Pinpoint the cell where the given text exists, returning its [x, y] midpoint coordinate. 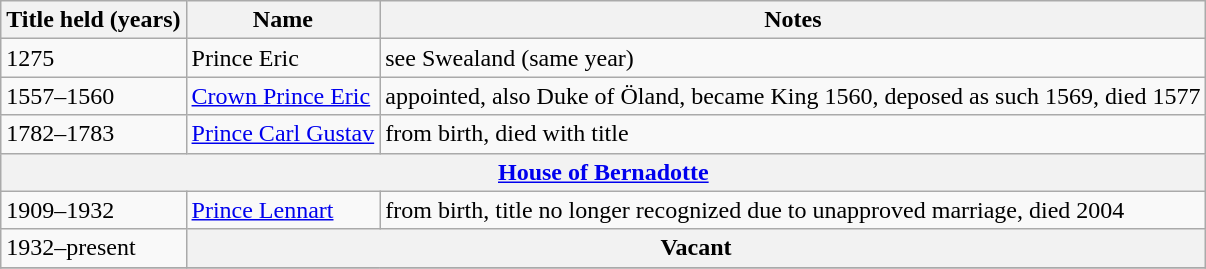
House of Bernadotte [604, 172]
Name [283, 20]
Prince Lennart [283, 210]
Prince Carl Gustav [283, 134]
1557–1560 [94, 96]
see Swealand (same year) [793, 58]
Vacant [696, 248]
1782–1783 [94, 134]
Notes [793, 20]
Title held (years) [94, 20]
Prince Eric [283, 58]
from birth, title no longer recognized due to unapproved marriage, died 2004 [793, 210]
appointed, also Duke of Öland, became King 1560, deposed as such 1569, died 1577 [793, 96]
1275 [94, 58]
Crown Prince Eric [283, 96]
from birth, died with title [793, 134]
1932–present [94, 248]
1909–1932 [94, 210]
